Provide the (X, Y) coordinate of the cell's center where the given text is located.  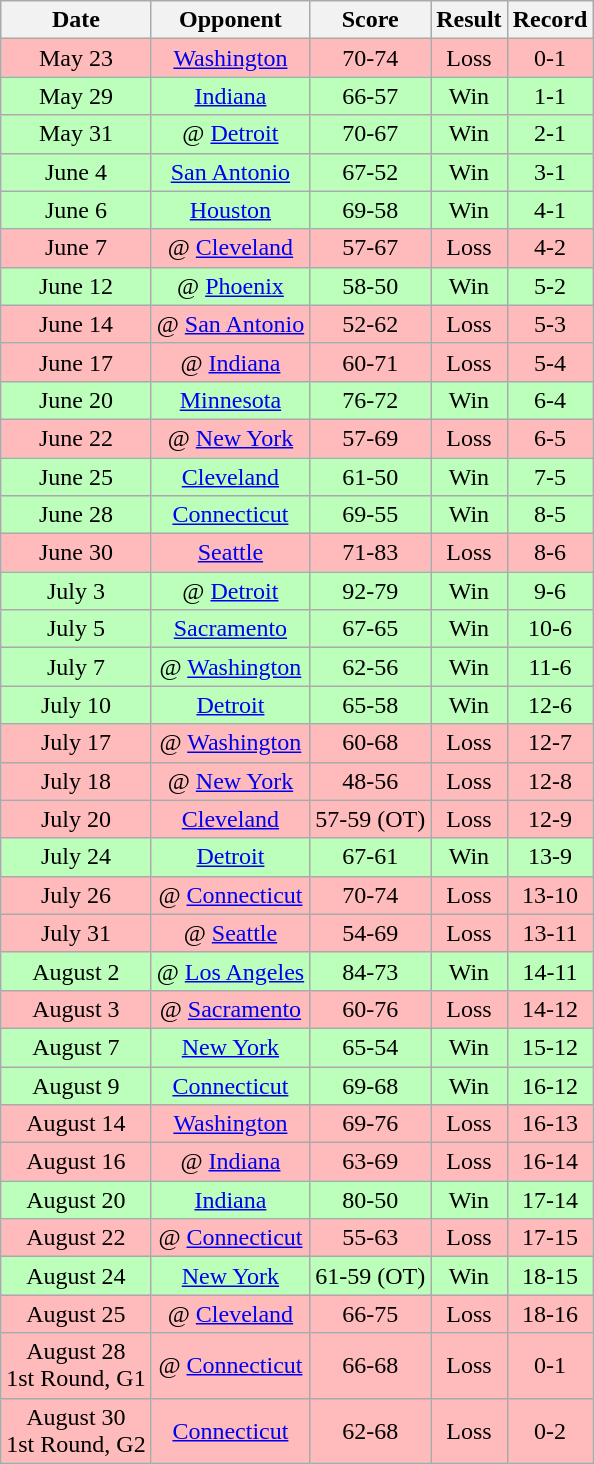
14-12 (550, 1009)
69-55 (370, 515)
Houston (230, 210)
July 3 (76, 591)
4-2 (550, 248)
10-6 (550, 629)
16-12 (550, 1085)
65-58 (370, 705)
July 5 (76, 629)
July 7 (76, 667)
August 22 (76, 1238)
June 22 (76, 438)
57-69 (370, 438)
July 24 (76, 857)
80-50 (370, 1200)
11-6 (550, 667)
Minnesota (230, 400)
June 6 (76, 210)
@ Phoenix (230, 286)
8-6 (550, 553)
16-13 (550, 1124)
August 24 (76, 1276)
August 28 1st Round, G1 (76, 1366)
66-75 (370, 1314)
August 16 (76, 1162)
@ Los Angeles (230, 971)
63-69 (370, 1162)
18-16 (550, 1314)
12-7 (550, 743)
2-1 (550, 134)
13-11 (550, 933)
12-9 (550, 819)
Record (550, 20)
June 20 (76, 400)
16-14 (550, 1162)
Seattle (230, 553)
60-76 (370, 1009)
June 14 (76, 324)
14-11 (550, 971)
August 3 (76, 1009)
66-68 (370, 1366)
60-71 (370, 362)
67-61 (370, 857)
13-9 (550, 857)
June 12 (76, 286)
July 10 (76, 705)
May 29 (76, 96)
57-59 (OT) (370, 819)
54-69 (370, 933)
61-50 (370, 477)
65-54 (370, 1047)
12-8 (550, 781)
52-62 (370, 324)
June 25 (76, 477)
August 25 (76, 1314)
71-83 (370, 553)
June 30 (76, 553)
Date (76, 20)
August 9 (76, 1085)
August 14 (76, 1124)
June 17 (76, 362)
Sacramento (230, 629)
San Antonio (230, 172)
June 4 (76, 172)
48-56 (370, 781)
69-58 (370, 210)
Result (469, 20)
58-50 (370, 286)
69-76 (370, 1124)
15-12 (550, 1047)
66-57 (370, 96)
92-79 (370, 591)
May 31 (76, 134)
67-65 (370, 629)
June 7 (76, 248)
8-5 (550, 515)
4-1 (550, 210)
@ Sacramento (230, 1009)
5-4 (550, 362)
July 31 (76, 933)
55-63 (370, 1238)
3-1 (550, 172)
@ San Antonio (230, 324)
1-1 (550, 96)
July 18 (76, 781)
6-4 (550, 400)
84-73 (370, 971)
18-15 (550, 1276)
7-5 (550, 477)
August 20 (76, 1200)
57-67 (370, 248)
July 26 (76, 895)
August 7 (76, 1047)
17-15 (550, 1238)
August 30 1st Round, G2 (76, 1430)
@ Seattle (230, 933)
6-5 (550, 438)
17-14 (550, 1200)
June 28 (76, 515)
76-72 (370, 400)
9-6 (550, 591)
60-68 (370, 743)
12-6 (550, 705)
July 17 (76, 743)
August 2 (76, 971)
0-2 (550, 1430)
69-68 (370, 1085)
62-68 (370, 1430)
62-56 (370, 667)
61-59 (OT) (370, 1276)
5-3 (550, 324)
13-10 (550, 895)
May 23 (76, 58)
67-52 (370, 172)
70-67 (370, 134)
July 20 (76, 819)
5-2 (550, 286)
Opponent (230, 20)
Score (370, 20)
